Locate the cell with the specified text and output its [x, y] center coordinate. 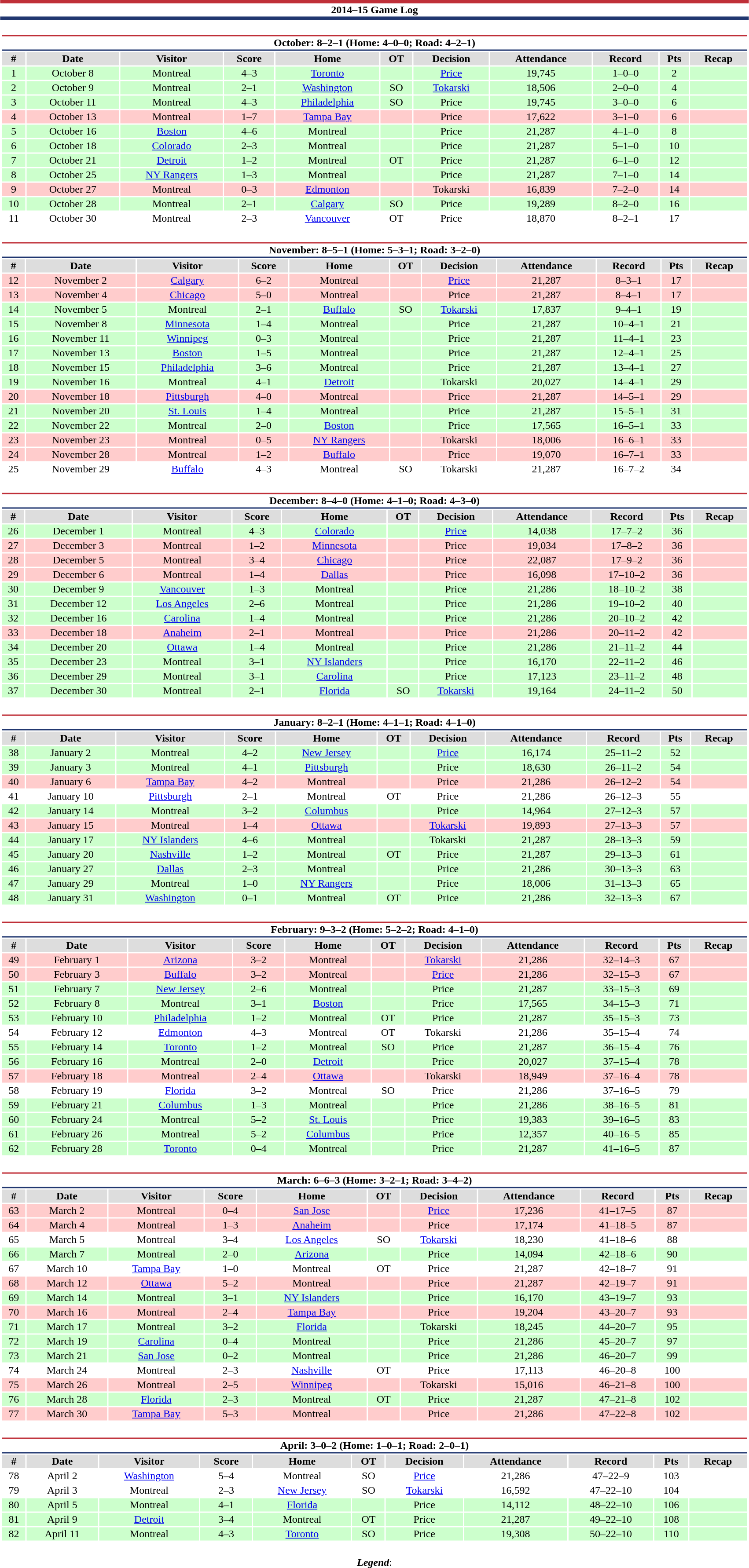
45 [13, 855]
2–5 [231, 1385]
17,113 [529, 1370]
October 11 [73, 102]
24 [13, 454]
90 [672, 1254]
December 30 [78, 691]
16,592 [516, 1491]
32–13–3 [624, 898]
75 [14, 1385]
November 15 [81, 367]
7 [14, 161]
46–20–8 [618, 1370]
97 [672, 1341]
16–7–2 [628, 469]
January 14 [70, 811]
8–2–1 [625, 219]
November 2 [81, 280]
October 27 [73, 190]
5–0 [263, 295]
November 8 [81, 324]
February 10 [77, 1018]
February 1 [77, 960]
103 [671, 1476]
39–16–5 [621, 1119]
December: 8–4–0 (Home: 4–1–0; Road: 4–3–0) [374, 501]
0–2 [231, 1356]
108 [671, 1520]
16–7–1 [628, 454]
February 28 [77, 1148]
December 29 [78, 676]
0–1 [250, 898]
46–21–8 [618, 1385]
68 [14, 1283]
January 31 [70, 898]
18,245 [529, 1327]
29–13–3 [624, 855]
70 [14, 1312]
19,164 [542, 691]
December 9 [78, 589]
8–3–1 [628, 280]
October 30 [73, 219]
18,630 [536, 768]
March 28 [67, 1399]
26 [13, 531]
March 10 [67, 1269]
16–6–1 [628, 440]
18–10–2 [627, 589]
106 [671, 1505]
88 [672, 1240]
11–4–1 [628, 338]
November 5 [81, 309]
95 [672, 1327]
17–10–2 [627, 575]
19,034 [542, 546]
12,357 [533, 1134]
26–11–2 [624, 768]
11 [14, 219]
19–10–2 [627, 604]
February 8 [77, 1003]
110 [671, 1534]
8–4–1 [628, 295]
13 [13, 295]
February 24 [77, 1119]
56 [14, 1061]
34–15–3 [621, 1003]
43–20–7 [618, 1312]
December 3 [78, 546]
47–21–8 [618, 1399]
18,230 [529, 1240]
October 21 [73, 161]
40–16–5 [621, 1134]
7–1–0 [625, 175]
March 17 [67, 1327]
41–16–5 [621, 1148]
November 4 [81, 295]
March 12 [67, 1283]
April: 3–0–2 (Home: 1–0–1; Road: 2–0–1) [374, 1445]
February 21 [77, 1105]
February 3 [77, 974]
43 [13, 826]
44–20–7 [618, 1327]
35 [13, 662]
17,236 [529, 1211]
January 17 [70, 840]
10–4–1 [628, 324]
January 10 [70, 797]
17,622 [541, 117]
6–1–0 [625, 161]
47 [13, 884]
17–8–2 [627, 546]
14–5–1 [628, 396]
March 21 [67, 1356]
66 [14, 1254]
41–17–5 [618, 1211]
32–15–3 [621, 974]
December 5 [78, 560]
February 16 [77, 1061]
17,837 [546, 309]
December 16 [78, 618]
27–13–3 [624, 826]
8–2–0 [625, 204]
25–11–2 [624, 753]
January 29 [70, 884]
1–0–0 [625, 73]
33–15–3 [621, 989]
March 14 [67, 1298]
51 [14, 989]
18 [13, 367]
November 20 [81, 411]
26–12–2 [624, 782]
December 20 [78, 647]
April 3 [62, 1491]
1–7 [249, 117]
14–4–1 [628, 382]
26–12–3 [624, 797]
October 18 [73, 146]
February: 9–3–2 (Home: 5–2–2; Road: 4–1–0) [374, 930]
41 [13, 797]
January 15 [70, 826]
19,383 [533, 1119]
1–5 [263, 353]
2014–15 Game Log [374, 10]
20–10–2 [627, 618]
March 19 [67, 1341]
47–22–8 [618, 1414]
4–1–0 [625, 132]
47–22–10 [611, 1491]
31–13–3 [624, 884]
October 13 [73, 117]
48–22–10 [611, 1505]
17–7–2 [627, 531]
0–5 [263, 440]
February 19 [77, 1090]
5–3 [231, 1414]
104 [671, 1491]
April 9 [62, 1520]
April 2 [62, 1476]
16,174 [536, 753]
October: 8–2–1 (Home: 4–0–0; Road: 4–2–1) [374, 43]
February 14 [77, 1047]
November 23 [81, 440]
32–14–3 [621, 960]
20–11–2 [627, 633]
42–18–7 [618, 1269]
April 5 [62, 1505]
37 [13, 691]
November 22 [81, 425]
49–22–10 [611, 1520]
58 [14, 1090]
22 [13, 425]
19,893 [536, 826]
77 [14, 1414]
March 30 [67, 1414]
January: 8–2–1 (Home: 4–1–1; Road: 4–1–0) [374, 722]
64 [14, 1225]
4–0 [263, 396]
October 28 [73, 204]
16,839 [541, 190]
April 11 [62, 1534]
15–5–1 [628, 411]
November 16 [81, 382]
February 18 [77, 1076]
42–18–6 [618, 1254]
14,094 [529, 1254]
16,098 [542, 575]
December 18 [78, 633]
December 1 [78, 531]
2–0–0 [625, 88]
37–15–4 [621, 1061]
14,964 [536, 811]
5–1–0 [625, 146]
15 [13, 324]
November 29 [81, 469]
24–11–2 [627, 691]
43–19–7 [618, 1298]
12–4–1 [628, 353]
March 26 [67, 1385]
January 27 [70, 869]
19,308 [516, 1534]
30 [13, 589]
83 [674, 1119]
November 18 [81, 396]
9–4–1 [628, 309]
22–11–2 [627, 662]
19,204 [529, 1312]
October 16 [73, 132]
35–15–4 [621, 1032]
36–15–4 [621, 1047]
February 26 [77, 1134]
March 5 [67, 1240]
1 [14, 73]
32 [13, 618]
49 [14, 960]
7–2–0 [625, 190]
21–11–2 [627, 647]
20 [13, 396]
14,112 [516, 1505]
17,123 [542, 676]
9 [14, 190]
5 [14, 132]
October 9 [73, 88]
42–19–7 [618, 1283]
March 24 [67, 1370]
October 25 [73, 175]
January 20 [70, 855]
19,289 [541, 204]
28 [13, 560]
99 [672, 1356]
March 16 [67, 1312]
47–22–9 [611, 1476]
17,174 [529, 1225]
45–20–7 [618, 1341]
41–18–5 [618, 1225]
November 11 [81, 338]
18,949 [533, 1076]
March 2 [67, 1211]
November 28 [81, 454]
March 7 [67, 1254]
53 [14, 1018]
November: 8–5–1 (Home: 5–3–1; Road: 3–2–0) [374, 250]
18,870 [541, 219]
December 6 [78, 575]
3–6 [263, 367]
37–16–4 [621, 1076]
17–9–2 [627, 560]
January 6 [70, 782]
38–16–5 [621, 1105]
19,070 [546, 454]
February 12 [77, 1032]
23–11–2 [627, 676]
January 2 [70, 753]
80 [14, 1505]
39 [13, 768]
60 [14, 1119]
62 [14, 1148]
14,038 [542, 531]
18,506 [541, 88]
50–22–10 [611, 1534]
27–12–3 [624, 811]
6–2 [263, 280]
22,087 [542, 560]
3–1–0 [625, 117]
March: 6–6–3 (Home: 3–2–1; Road: 3–4–2) [374, 1181]
16–5–1 [628, 425]
3 [14, 102]
March 4 [67, 1225]
5–4 [226, 1476]
3–0–0 [625, 102]
December 12 [78, 604]
85 [674, 1134]
46–20–7 [618, 1356]
February 7 [77, 989]
37–16–5 [621, 1090]
November 13 [81, 353]
January 3 [70, 768]
13–4–1 [628, 367]
82 [14, 1534]
October 8 [73, 73]
30–13–3 [624, 869]
28–13–3 [624, 840]
35–15–3 [621, 1018]
72 [14, 1341]
15,016 [529, 1385]
December 23 [78, 662]
41–18–6 [618, 1240]
